Scan for the cell matching the given text and deliver its (x, y) coordinate at center. 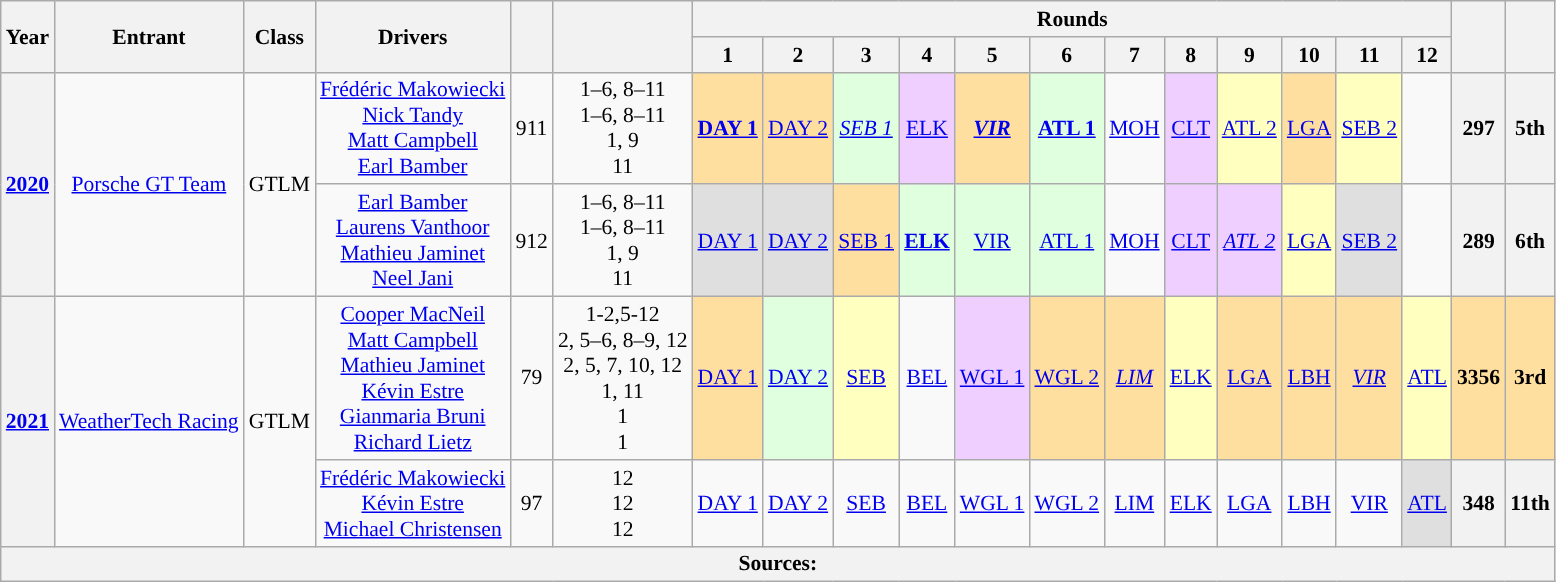
297 (1478, 128)
5th (1530, 128)
6 (1066, 55)
7 (1134, 55)
12 (1427, 55)
911 (532, 128)
Earl Bamber Laurens Vanthoor Mathieu Jaminet Neel Jani (412, 241)
Drivers (412, 36)
Class (280, 36)
2 (798, 55)
Cooper MacNeil Matt Campbell Mathieu Jaminet Kévin Estre Gianmaria Bruni Richard Lietz (412, 378)
348 (1478, 504)
6th (1530, 241)
11 (1369, 55)
Rounds (1072, 19)
Frédéric Makowiecki Nick Tandy Matt Campbell Earl Bamber (412, 128)
8 (1191, 55)
Porsche GT Team (149, 184)
3rd (1530, 378)
9 (1250, 55)
11th (1530, 504)
121212 (623, 504)
79 (532, 378)
Year (28, 36)
Frédéric Makowiecki Kévin Estre Michael Christensen (412, 504)
1-2,5-122, 5–6, 8–9, 122, 5, 7, 10, 121, 1111 (623, 378)
2021 (28, 422)
5 (992, 55)
289 (1478, 241)
1 (728, 55)
912 (532, 241)
10 (1309, 55)
3 (866, 55)
Entrant (149, 36)
WeatherTech Racing (149, 422)
3356 (1478, 378)
97 (532, 504)
Sources: (778, 564)
4 (927, 55)
2020 (28, 184)
